Return the [X, Y] coordinate for the center point of the cell that contains the specified text.  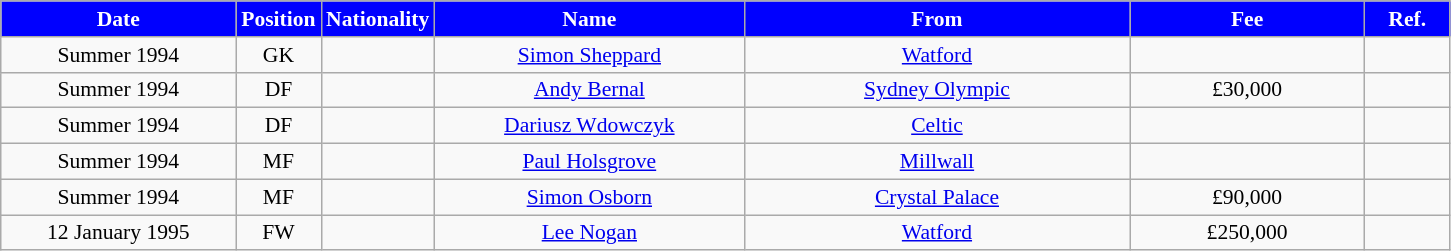
£30,000 [1248, 90]
Fee [1248, 19]
Nationality [378, 19]
Paul Holsgrove [589, 162]
Position [278, 19]
GK [278, 55]
Ref. [1408, 19]
Millwall [936, 162]
Crystal Palace [936, 197]
Celtic [936, 126]
Dariusz Wdowczyk [589, 126]
Name [589, 19]
Andy Bernal [589, 90]
From [936, 19]
Simon Sheppard [589, 55]
Date [118, 19]
Sydney Olympic [936, 90]
12 January 1995 [118, 233]
Simon Osborn [589, 197]
Lee Nogan [589, 233]
£90,000 [1248, 197]
FW [278, 233]
£250,000 [1248, 233]
